Determine the [x, y] coordinate at the center of the cell enclosing the given text.  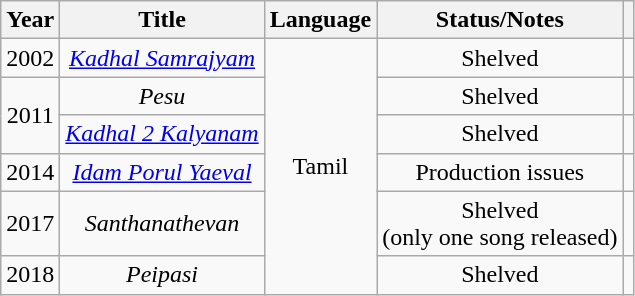
2014 [30, 172]
2018 [30, 275]
Production issues [500, 172]
Year [30, 20]
2011 [30, 115]
Pesu [162, 96]
Shelved (only one song released) [500, 224]
Tamil [320, 166]
2017 [30, 224]
2002 [30, 58]
Kadhal 2 Kalyanam [162, 134]
Peipasi [162, 275]
Idam Porul Yaeval [162, 172]
Language [320, 20]
Status/Notes [500, 20]
Title [162, 20]
Santhanathevan [162, 224]
Kadhal Samrajyam [162, 58]
